Return (X, Y) of the center of cell containing provided text 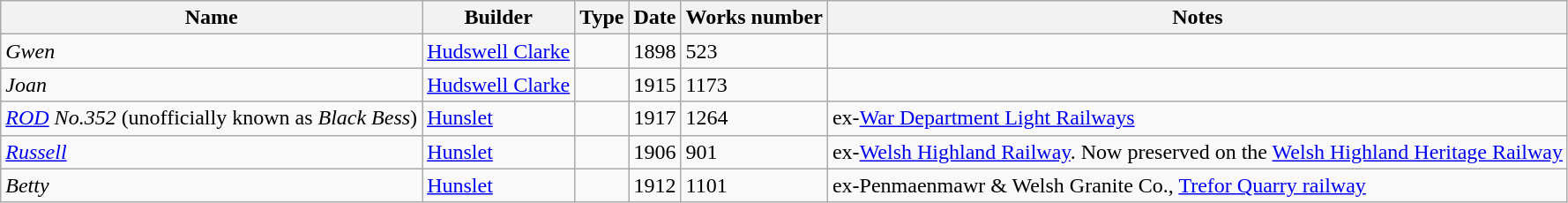
1912 (654, 185)
1101 (754, 185)
ex-Penmaenmawr & Welsh Granite Co., Trefor Quarry railway (1198, 185)
1917 (654, 118)
Gwen (212, 51)
Builder (499, 18)
1898 (654, 51)
Notes (1198, 18)
1915 (654, 85)
Betty (212, 185)
ROD No.352 (unofficially known as Black Bess) (212, 118)
Date (654, 18)
1906 (654, 152)
Works number (754, 18)
ex-War Department Light Railways (1198, 118)
Type (601, 18)
901 (754, 152)
1173 (754, 85)
1264 (754, 118)
523 (754, 51)
ex-Welsh Highland Railway. Now preserved on the Welsh Highland Heritage Railway (1198, 152)
Joan (212, 85)
Name (212, 18)
Russell (212, 152)
